Return the (X, Y) coordinate for the center point of the cell that contains the specified text.  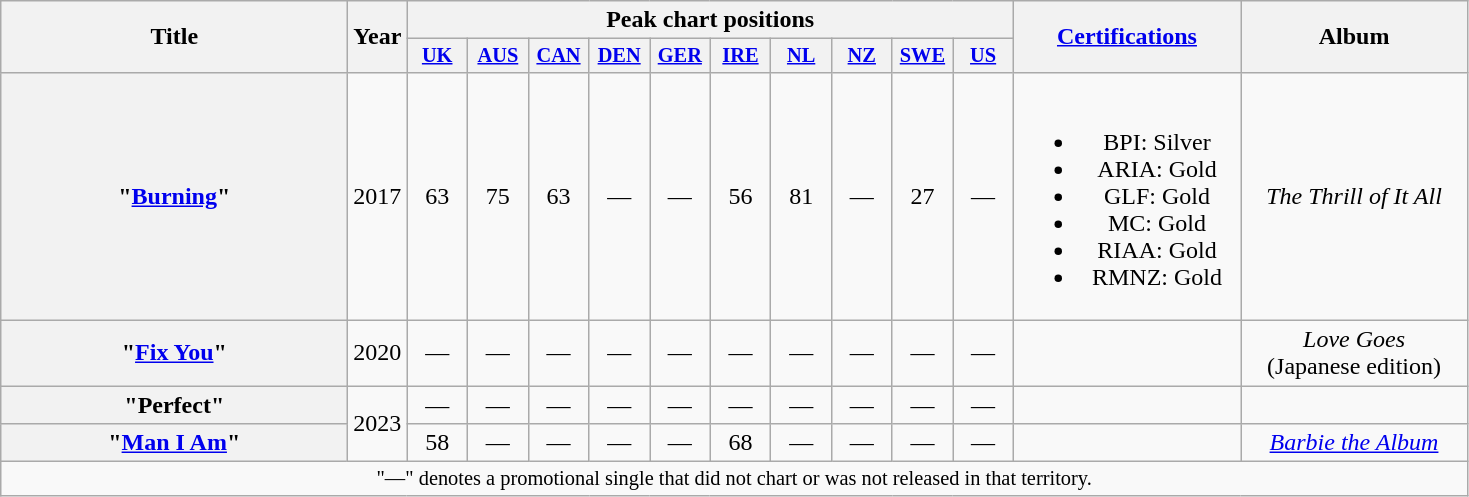
UK (438, 56)
27 (922, 196)
"Burning" (174, 196)
2017 (378, 196)
AUS (498, 56)
NL (802, 56)
The Thrill of It All (1354, 196)
Album (1354, 37)
BPI: SilverARIA: GoldGLF: GoldMC: GoldRIAA: GoldRMNZ: Gold (1126, 196)
2023 (378, 424)
CAN (558, 56)
58 (438, 443)
IRE (740, 56)
Certifications (1126, 37)
DEN (620, 56)
Peak chart positions (710, 20)
81 (802, 196)
SWE (922, 56)
Barbie the Album (1354, 443)
GER (680, 56)
NZ (862, 56)
"Man I Am" (174, 443)
"Perfect" (174, 405)
Year (378, 37)
68 (740, 443)
"—" denotes a promotional single that did not chart or was not released in that territory. (734, 479)
56 (740, 196)
Title (174, 37)
Love Goes(Japanese edition) (1354, 354)
US (984, 56)
75 (498, 196)
2020 (378, 354)
"Fix You" (174, 354)
